Identify which cell holds the provided text, then report its [x, y] central coordinate. 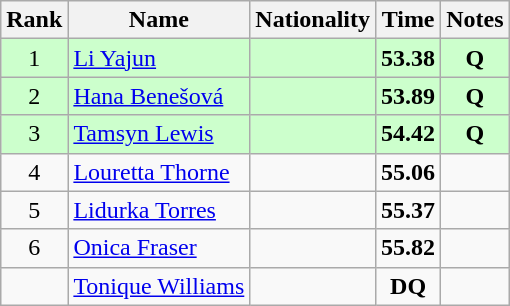
55.37 [408, 210]
Rank [34, 20]
2 [34, 96]
5 [34, 210]
Li Yajun [159, 58]
Onica Fraser [159, 248]
53.38 [408, 58]
55.82 [408, 248]
DQ [408, 286]
1 [34, 58]
Notes [475, 20]
Lidurka Torres [159, 210]
Hana Benešová [159, 96]
Name [159, 20]
4 [34, 172]
Tonique Williams [159, 286]
6 [34, 248]
55.06 [408, 172]
Tamsyn Lewis [159, 134]
Time [408, 20]
53.89 [408, 96]
3 [34, 134]
Louretta Thorne [159, 172]
Nationality [313, 20]
54.42 [408, 134]
